Scan for the cell matching the given text and deliver its [X, Y] coordinate at center. 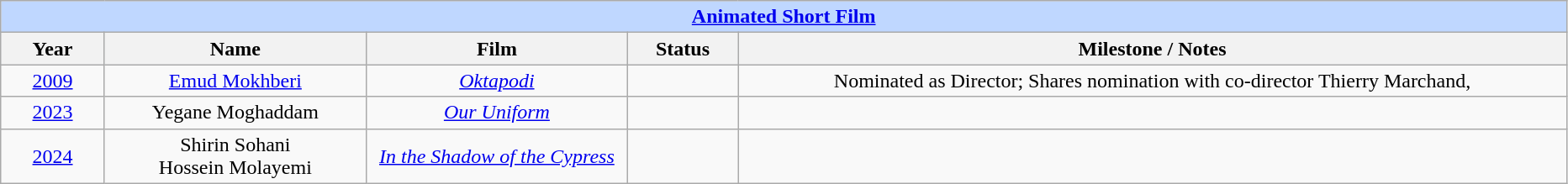
2023 [53, 113]
Year [53, 49]
In the Shadow of the Cypress [496, 156]
Shirin SohaniHossein Molayemi [235, 156]
Oktapodi [496, 81]
Animated Short Film [784, 17]
Status [683, 49]
Emud Mokhberi [235, 81]
Film [496, 49]
2009 [53, 81]
Our Uniform [496, 113]
2024 [53, 156]
Name [235, 49]
Yegane Moghaddam [235, 113]
Milestone / Notes [1153, 49]
Nominated as Director; Shares nomination with co-director Thierry Marchand, [1153, 81]
